Return (x, y) of the center of cell containing provided text 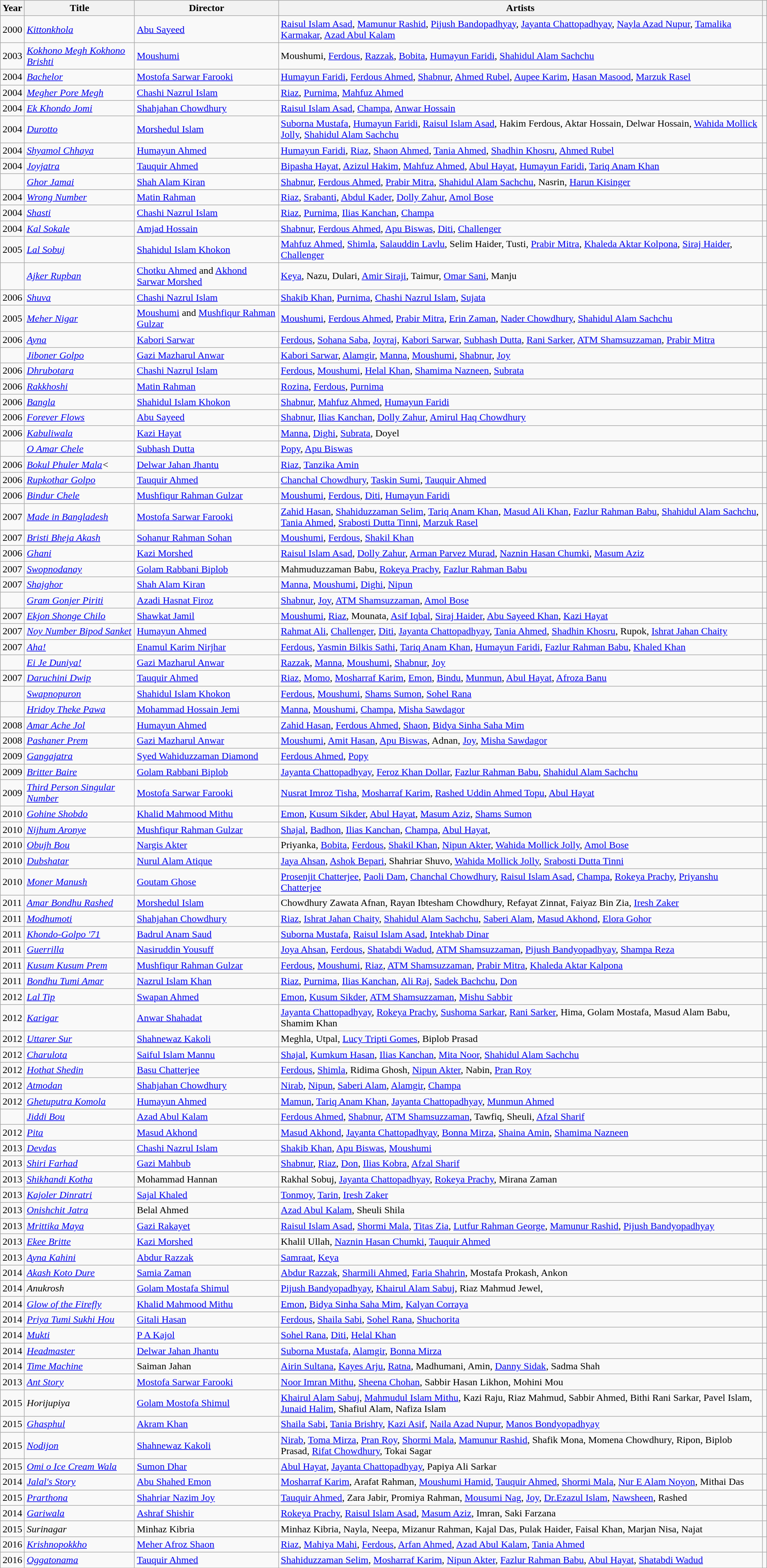
Ant Story (79, 1382)
Tauquir Ahmed, Zara Jabir, Promiya Rahman, Mousumi Nag, Joy, Dr.Ezazul Islam, Nawsheen, Rashed (520, 1498)
Ferdous, Yasmin Bilkis Sathi, Tariq Anam Khan, Humayun Faridi, Fazlur Rahman Babu, Khaled Khan (520, 647)
Nijhum Aronye (79, 830)
Sajal Khaled (206, 1195)
Ekjon Shonge Chilo (79, 616)
Joya Ahsan, Ferdous, Shatabdi Wadud, ATM Shamsuzzaman, Pijush Bandyopadhyay, Shampa Reza (520, 950)
Manna, Moushumi, Dighi, Nipun (520, 585)
Rokeya Prachy, Raisul Islam Asad, Masum Aziz, Imran, Saki Farzana (520, 1513)
Tonmoy, Tarin, Iresh Zaker (520, 1195)
Hridoy Theke Pawa (79, 709)
Riaz, Ishrat Jahan Chaity, Shahidul Alam Sachchu, Saberi Alam, Masud Akhond, Elora Gohor (520, 919)
Uttarer Sur (79, 1039)
Moushumi, Ferdous, Razzak, Bobita, Humayun Faridi, Shahidul Alam Sachchu (520, 56)
Kittonkhola (79, 29)
Abul Hayat, Jayanta Chattopadhyay, Papiya Ali Sarkar (520, 1466)
Ei Je Duniya! (79, 663)
Azadi Hasnat Firoz (206, 600)
Emon, Kusum Sikder, Abul Hayat, Masum Aziz, Shams Sumon (520, 814)
Khondo-Golpo '71 (79, 934)
Shasti (79, 213)
Keya, Nazu, Dulari, Amir Siraji, Taimur, Omar Sani, Manju (520, 276)
Nurul Alam Atique (206, 861)
Riaz, Purnima, Ilias Kanchan, Champa (520, 213)
Azad Abul Kalam (206, 1117)
Rahmat Ali, Challenger, Diti, Jayanta Chattopadhyay, Tania Ahmed, Shadhin Khosru, Rupok, Ishrat Jahan Chaity (520, 631)
Shakib Khan, Purnima, Chashi Nazrul Islam, Sujata (520, 297)
Title (79, 8)
Gazi Rakayet (206, 1226)
Lal Tip (79, 996)
Ayna (79, 340)
Bipasha Hayat, Azizul Hakim, Mahfuz Ahmed, Abul Hayat, Humayun Faridi, Tariq Anam Khan (520, 166)
Made in Bangladesh (79, 516)
Bokul Phuler Mala< (79, 464)
Belal Ahmed (206, 1210)
Nirab, Toma Mirza, Pran Roy, Shormi Mala, Mamunur Rashid, Shafik Mona, Momena Chowdhury, Ripon, Biplob Prasad, Rifat Chowdhury, Tokai Sagar (520, 1445)
Pijush Bandyopadhyay, Khairul Alam Sabuj, Riaz Mahmud Jewel, (520, 1288)
Kabori Sarwar, Alamgir, Manna, Moushumi, Shabnur, Joy (520, 355)
Golam Mostofa Shimul (206, 1403)
Moushumi, Ferdous, Shakil Khan (520, 538)
Durotto (79, 129)
Riaz, Momo, Mosharraf Karim, Emon, Bindu, Munmun, Abul Hayat, Afroza Banu (520, 678)
Basu Chatterjee (206, 1070)
Riaz, Purnima, Mahfuz Ahmed (520, 93)
Shabnur, Ferdous Ahmed, Prabir Mitra, Shahidul Alam Sachchu, Nasrin, Harun Kisinger (520, 182)
Syed Wahiduzzaman Diamond (206, 756)
Ferdous, Shimla, Ridima Ghosh, Nipun Akter, Nabin, Pran Roy (520, 1070)
Kal Sokale (79, 228)
Britter Baire (79, 772)
Glow of the Firefly (79, 1304)
Zahid Hasan, Ferdous Ahmed, Shaon, Bidya Sinha Saha Mim (520, 725)
Swopnodanay (79, 569)
P A Kajol (206, 1335)
Emon, Bidya Sinha Saha Mim, Kalyan Corraya (520, 1304)
Mohammad Hannan (206, 1179)
Riaz, Srabanti, Abdul Kader, Dolly Zahur, Amol Bose (520, 197)
Guerrilla (79, 950)
Noy Number Bipod Sanket (79, 631)
Devdas (79, 1148)
Chotku Ahmed and Akhond Sarwar Morshed (206, 276)
Karigar (79, 1018)
Bristi Bheja Akash (79, 538)
Rupkothar Golpo (79, 480)
Gitali Hasan (206, 1320)
Rakkhoshi (79, 386)
Jalal's Story (79, 1482)
Shajal, Badhon, Ilias Kanchan, Champa, Abul Hayat, (520, 830)
Bangla (79, 402)
Shyamol Chhaya (79, 150)
Goutam Ghose (206, 882)
Shawkat Jamil (206, 616)
Raisul Islam Asad, Mamunur Rashid, Pijush Bandopadhyay, Jayanta Chattopadhyay, Nayla Azad Nupur, Tamalika Karmakar, Azad Abul Kalam (520, 29)
Meher Afroz Shaon (206, 1544)
Ferdous Ahmed, Popy (520, 756)
Jayanta Chattopadhyay, Feroz Khan Dollar, Fazlur Rahman Babu, Shahidul Alam Sachchu (520, 772)
Ghetuputra Komola (79, 1101)
Pashaner Prem (79, 740)
Raisul Islam Asad, Dolly Zahur, Arman Parvez Murad, Naznin Hasan Chumki, Masum Aziz (520, 554)
Year (12, 8)
Minhaz Kibria, Nayla, Neepa, Mizanur Rahman, Kajal Das, Pulak Haider, Faisal Khan, Marjan Nisa, Najat (520, 1529)
Headmaster (79, 1351)
Lal Sobuj (79, 250)
Anwar Shahadat (206, 1018)
Oggatonama (79, 1560)
Kajoler Dinratri (79, 1195)
Shajal, Kumkum Hasan, Ilias Kanchan, Mita Noor, Shahidul Alam Sachchu (520, 1054)
Saiful Islam Mannu (206, 1054)
Noor Imran Mithu, Sheena Chohan, Sabbir Hasan Likhon, Mohini Mou (520, 1382)
Suborna Mustafa, Humayun Faridi, Raisul Islam Asad, Hakim Ferdous, Aktar Hossain, Delwar Hossain, Wahida Mollick Jolly, Shahidul Alam Sachchu (520, 129)
Raisul Islam Asad, Shormi Mala, Titas Zia, Lutfur Rahman George, Mamunur Rashid, Pijush Bandyopadhyay (520, 1226)
Moner Manush (79, 882)
Akash Koto Dure (79, 1273)
Suborna Mustafa, Alamgir, Bonna Mirza (520, 1351)
Kusum Kusum Prem (79, 965)
Megher Pore Megh (79, 93)
Masud Akhond (206, 1132)
Shabnur, Ferdous Ahmed, Apu Biswas, Diti, Challenger (520, 228)
Nirab, Nipun, Saberi Alam, Alamgir, Champa (520, 1086)
Daruchini Dwip (79, 678)
Bindur Chele (79, 495)
Modhumoti (79, 919)
Rozina, Ferdous, Purnima (520, 386)
Ghasphul (79, 1424)
Humayun Faridi, Ferdous Ahmed, Shabnur, Ahmed Rubel, Aupee Karim, Hasan Masood, Marzuk Rasel (520, 77)
Shikhandi Kotha (79, 1179)
Prarthona (79, 1498)
O Amar Chele (79, 449)
Humayun Faridi, Riaz, Shaon Ahmed, Tania Ahmed, Shadhin Khosru, Ahmed Rubel (520, 150)
Anukrosh (79, 1288)
Moushumi, Ferdous, Diti, Humayun Faridi (520, 495)
Priyanka, Bobita, Ferdous, Shakil Khan, Nipun Akter, Wahida Mollick Jolly, Amol Bose (520, 845)
Azad Abul Kalam, Sheuli Shila (520, 1210)
Samia Zaman (206, 1273)
Nusrat Imroz Tisha, Mosharraf Karim, Rashed Uddin Ahmed Topu, Abul Hayat (520, 793)
Jaya Ahsan, Ashok Bepari, Shahriar Shuvo, Wahida Mollick Jolly, Srabosti Dutta Tinni (520, 861)
Sumon Dhar (206, 1466)
2003 (12, 56)
Dhrubotara (79, 371)
Bachelor (79, 77)
Golam Mostafa Shimul (206, 1288)
Shahriar Nazim Joy (206, 1498)
Pita (79, 1132)
Obujh Bou (79, 845)
Mamun, Tariq Anam Khan, Jayanta Chattopadhyay, Munmun Ahmed (520, 1101)
Sohanur Rahman Sohan (206, 538)
Raisul Islam Asad, Champa, Anwar Hossain (520, 108)
Shabnur, Riaz, Don, Ilias Kobra, Afzal Sharif (520, 1164)
Ferdous, Moushumi, Riaz, ATM Shamsuzzaman, Prabir Mitra, Khaleda Aktar Kalpona (520, 965)
Shiri Farhad (79, 1164)
Horijupiya (79, 1403)
Nargis Akter (206, 845)
Subhash Dutta (206, 449)
Ashraf Shishir (206, 1513)
Priya Tumi Sukhi Hou (79, 1320)
Ferdous, Sohana Saba, Joyraj, Kabori Sarwar, Subhash Dutta, Rani Sarker, ATM Shamsuzzaman, Prabir Mitra (520, 340)
Mosharraf Karim, Arafat Rahman, Moushumi Hamid, Tauquir Ahmed, Shormi Mala, Nur E Alam Noyon, Mithai Das (520, 1482)
Abdur Razzak (206, 1257)
Gram Gonjer Piriti (79, 600)
Kazi Hayat (206, 433)
Omi o Ice Cream Wala (79, 1466)
Abu Shahed Emon (206, 1482)
Dubshatar (79, 861)
Kabuliwala (79, 433)
Amar Ache Jol (79, 725)
Riaz, Tanzika Amin (520, 464)
Swapan Ahmed (206, 996)
Suborna Mustafa, Raisul Islam Asad, Intekhab Dinar (520, 934)
Moushumi and Mushfiqur Rahman Gulzar (206, 319)
Emon, Kusum Sikder, ATM Shamsuzzaman, Mishu Sabbir (520, 996)
Artists (520, 8)
Ek Khondo Jomi (79, 108)
Atmodan (79, 1086)
Hothat Shedin (79, 1070)
Khalil Ullah, Naznin Hasan Chumki, Tauquir Ahmed (520, 1241)
Moushumi, Amit Hasan, Apu Biswas, Adnan, Joy, Misha Sawdagor (520, 740)
Ghani (79, 554)
Nodijon (79, 1445)
Ayna Kahini (79, 1257)
2000 (12, 29)
Shakib Khan, Apu Biswas, Moushumi (520, 1148)
Amjad Hossain (206, 228)
Mrittika Maya (79, 1226)
Samraat, Keya (520, 1257)
Airin Sultana, Kayes Arju, Ratna, Madhumani, Amin, Danny Sidak, Sadma Shah (520, 1366)
Shabnur, Ilias Kanchan, Dolly Zahur, Amirul Haq Chowdhury (520, 418)
Gazi Mahbub (206, 1164)
Ferdous, Shaila Sabi, Sohel Rana, Shuchorita (520, 1320)
Nasiruddin Yousuff (206, 950)
Moushumi, Ferdous Ahmed, Prabir Mitra, Erin Zaman, Nader Chowdhury, Shahidul Alam Sachchu (520, 319)
Ferdous, Moushumi, Helal Khan, Shamima Nazneen, Subrata (520, 371)
Riaz, Purnima, Ilias Kanchan, Ali Raj, Sadek Bachchu, Don (520, 981)
Shajghor (79, 585)
Gohine Shobdo (79, 814)
Jiddi Bou (79, 1117)
Shaila Sabi, Tania Brishty, Kazi Asif, Naila Azad Nupur, Manos Bondyopadhyay (520, 1424)
Jiboner Golpo (79, 355)
Ghor Jamai (79, 182)
Mukti (79, 1335)
Popy, Apu Biswas (520, 449)
Amar Bondhu Rashed (79, 903)
Ajker Rupban (79, 276)
Meghla, Utpal, Lucy Tripti Gomes, Biplob Prasad (520, 1039)
Masud Akhond, Jayanta Chattopadhyay, Bonna Mirza, Shaina Amin, Shamima Nazneen (520, 1132)
Swapnopuron (79, 694)
Shuva (79, 297)
Minhaz Kibria (206, 1529)
Enamul Karim Nirjhar (206, 647)
Moushumi, Riaz, Mounata, Asif Iqbal, Siraj Haider, Abu Sayeed Khan, Kazi Hayat (520, 616)
Sohel Rana, Diti, Helal Khan (520, 1335)
Ekee Britte (79, 1241)
Ferdous Ahmed, Shabnur, ATM Shamsuzzaman, Tawfiq, Sheuli, Afzal Sharif (520, 1117)
Akram Khan (206, 1424)
Kokhono Megh Kokhono Brishti (79, 56)
Surinagar (79, 1529)
Moushumi (206, 56)
Mahmuduzzaman Babu, Rokeya Prachy, Fazlur Rahman Babu (520, 569)
Director (206, 8)
Nazrul Islam Khan (206, 981)
Bondhu Tumi Amar (79, 981)
Third Person Singular Number (79, 793)
Mahfuz Ahmed, Shimla, Salauddin Lavlu, Selim Haider, Tusti, Prabir Mitra, Khaleda Aktar Kolpona, Siraj Haider, Challenger (520, 250)
Manna, Dighi, Subrata, Doyel (520, 433)
Shabnur, Joy, ATM Shamsuzzaman, Amol Bose (520, 600)
Manna, Moushumi, Champa, Misha Sawdagor (520, 709)
Gariwala (79, 1513)
Riaz, Mahiya Mahi, Ferdous, Arfan Ahmed, Azad Abul Kalam, Tania Ahmed (520, 1544)
Chowdhury Zawata Afnan, Rayan Ibtesham Chowdhury, Refayat Zinnat, Faiyaz Bin Zia, Iresh Zaker (520, 903)
Prosenjit Chatterjee, Paoli Dam, Chanchal Chowdhury, Raisul Islam Asad, Champa, Rokeya Prachy, Priyanshu Chatterjee (520, 882)
Badrul Anam Saud (206, 934)
Shabnur, Mahfuz Ahmed, Humayun Faridi (520, 402)
Shahiduzzaman Selim, Mosharraf Karim, Nipun Akter, Fazlur Rahman Babu, Abul Hayat, Shatabdi Wadud (520, 1560)
Time Machine (79, 1366)
Razzak, Manna, Moushumi, Shabnur, Joy (520, 663)
Gangajatra (79, 756)
Charulota (79, 1054)
Abdur Razzak, Sharmili Ahmed, Faria Shahrin, Mostafa Prokash, Ankon (520, 1273)
Ferdous, Moushumi, Shams Sumon, Sohel Rana (520, 694)
Joyjatra (79, 166)
Saiman Jahan (206, 1366)
Forever Flows (79, 418)
Krishnopokkho (79, 1544)
Kabori Sarwar (206, 340)
Aha! (79, 647)
Chanchal Chowdhury, Taskin Sumi, Tauquir Ahmed (520, 480)
Rakhal Sobuj, Jayanta Chattopadhyay, Rokeya Prachy, Mirana Zaman (520, 1179)
Jayanta Chattopadhyay, Rokeya Prachy, Sushoma Sarkar, Rani Sarker, Hima, Golam Mostafa, Masud Alam Babu, Shamim Khan (520, 1018)
Meher Nigar (79, 319)
Onishchit Jatra (79, 1210)
Wrong Number (79, 197)
Mohammad Hossain Jemi (206, 709)
